Search for the cell housing the specified text and yield its [X, Y] center coordinate. 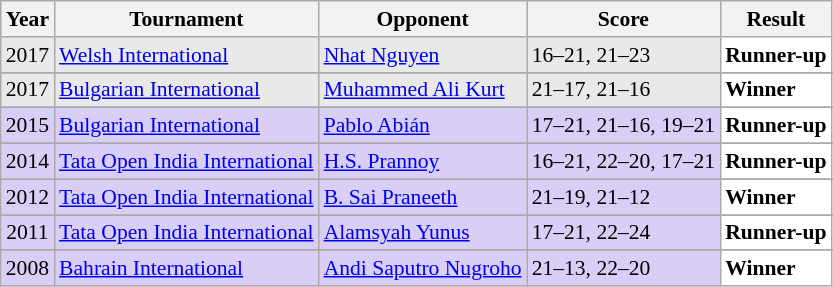
Pablo Abián [423, 126]
Nhat Nguyen [423, 55]
17–21, 21–16, 19–21 [624, 126]
Year [28, 19]
2011 [28, 233]
Opponent [423, 19]
Welsh International [186, 55]
21–19, 21–12 [624, 197]
Andi Saputro Nugroho [423, 269]
2008 [28, 269]
21–13, 22–20 [624, 269]
16–21, 21–23 [624, 55]
16–21, 22–20, 17–21 [624, 162]
Result [776, 19]
2014 [28, 162]
2012 [28, 197]
21–17, 21–16 [624, 90]
Score [624, 19]
17–21, 22–24 [624, 233]
Tournament [186, 19]
2015 [28, 126]
Alamsyah Yunus [423, 233]
Muhammed Ali Kurt [423, 90]
H.S. Prannoy [423, 162]
Bahrain International [186, 269]
B. Sai Praneeth [423, 197]
